For the text-containing cell, return its midpoint in (x, y) coordinate format. 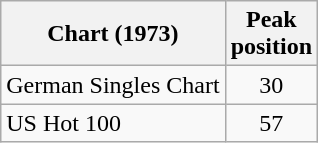
German Singles Chart (113, 85)
57 (271, 123)
Chart (1973) (113, 34)
30 (271, 85)
US Hot 100 (113, 123)
Peakposition (271, 34)
